From the cell containing the given text, extract its center point as (x, y) coordinate. 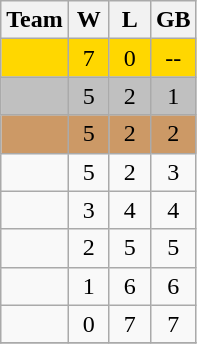
W (88, 20)
Team (35, 20)
L (130, 20)
GB (173, 20)
-- (173, 58)
